Return (X, Y) of the center of cell containing provided text 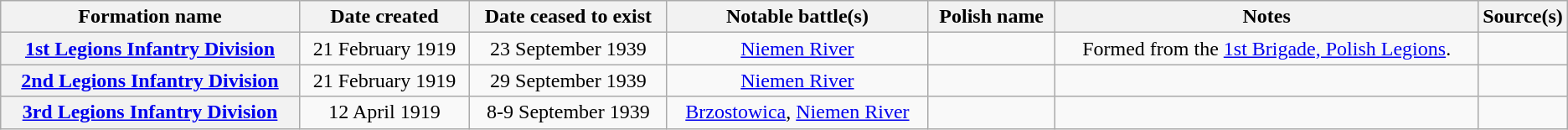
Formed from the 1st Brigade, Polish Legions. (1266, 49)
1st Legions Infantry Division (151, 49)
Date created (384, 17)
Source(s) (1523, 17)
Formation name (151, 17)
Date ceased to exist (568, 17)
23 September 1939 (568, 49)
Polish name (992, 17)
Brzostowica, Niemen River (797, 112)
2nd Legions Infantry Division (151, 81)
3rd Legions Infantry Division (151, 112)
29 September 1939 (568, 81)
8-9 September 1939 (568, 112)
12 April 1919 (384, 112)
Notable battle(s) (797, 17)
Notes (1266, 17)
